Search for the cell housing the specified text and yield its (X, Y) center coordinate. 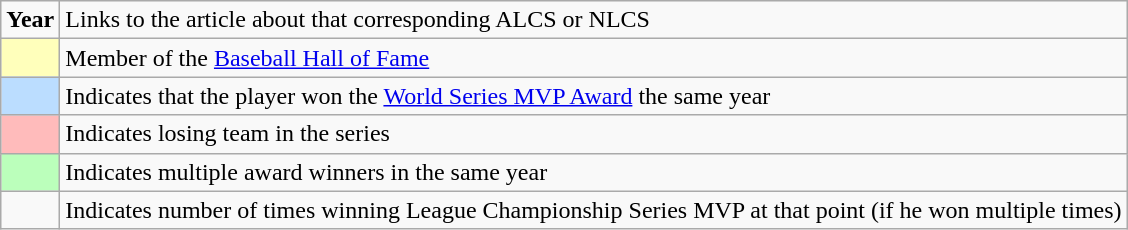
Indicates multiple award winners in the same year (594, 172)
Indicates number of times winning League Championship Series MVP at that point (if he won multiple times) (594, 210)
Member of the Baseball Hall of Fame (594, 58)
Links to the article about that corresponding ALCS or NLCS (594, 20)
Indicates that the player won the World Series MVP Award the same year (594, 96)
Year (30, 20)
Indicates losing team in the series (594, 134)
